For the text-containing cell, return its midpoint in (X, Y) coordinate format. 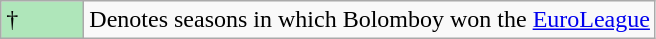
† (42, 20)
Denotes seasons in which Bolomboy won the EuroLeague (370, 20)
